From the cell containing the given text, extract its center point as [x, y] coordinate. 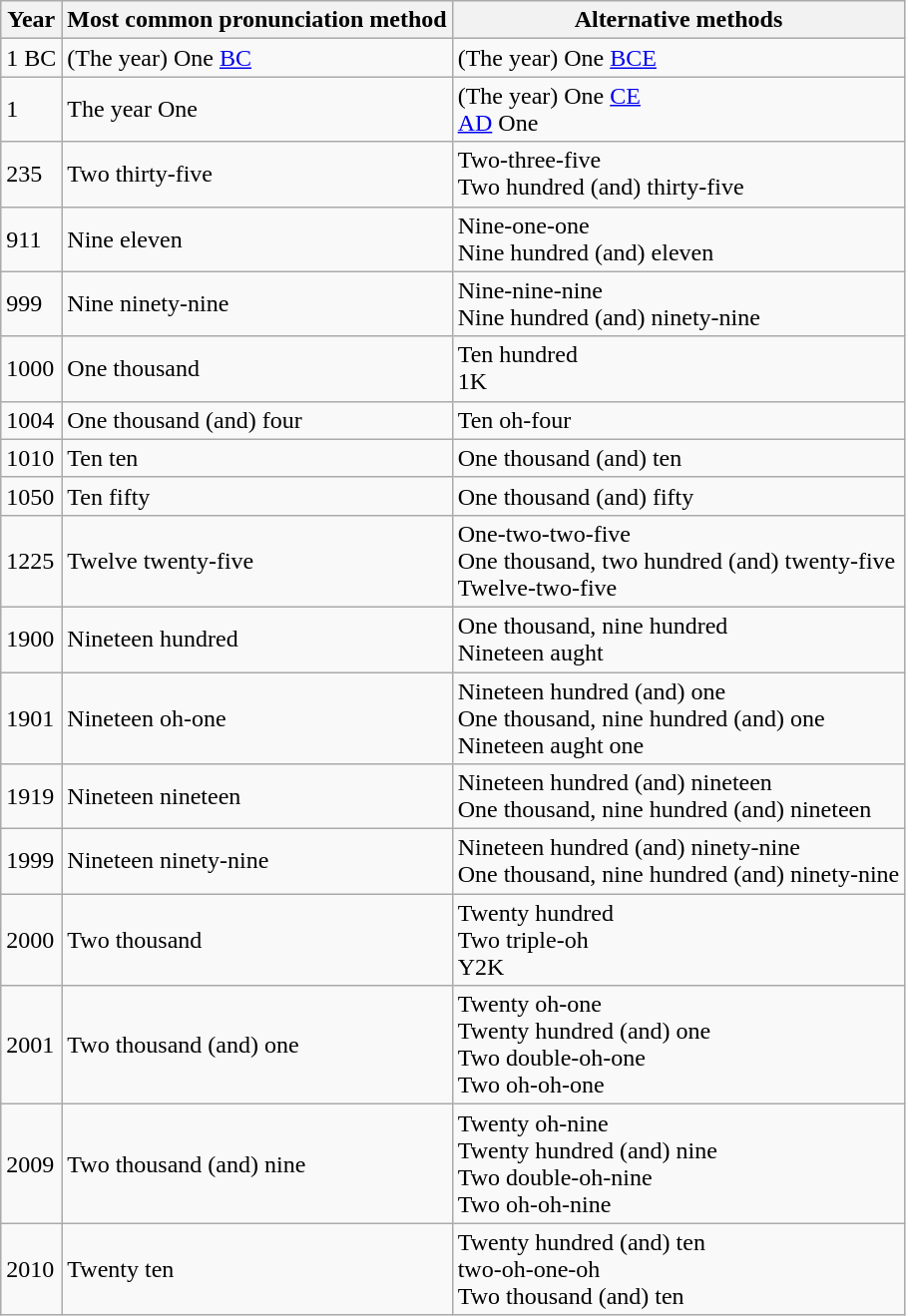
Two thousand (and) nine [257, 1163]
Twenty hundred (and) ten two-oh-one-oh Two thousand (and) ten [679, 1269]
Ten ten [257, 458]
Alternative methods [679, 20]
One thousand (and) fifty [679, 496]
2001 [32, 1046]
(The year) One BCE [679, 58]
One thousand (and) four [257, 420]
(The year) One CEAD One [679, 110]
Nineteen hundred (and) one One thousand, nine hundred (and) one Nineteen aught one [679, 718]
999 [32, 303]
One thousand, nine hundred Nineteen aught [679, 639]
Nineteen ninety-nine [257, 862]
1999 [32, 862]
Nineteen nineteen [257, 796]
911 [32, 239]
Two-three-five Two hundred (and) thirty-five [679, 174]
Ten hundred 1K [679, 369]
1050 [32, 496]
2010 [32, 1269]
Two thousand (and) one [257, 1046]
1 [32, 110]
Twenty oh-nine Twenty hundred (and) nine Two double-oh-nine Two oh-oh-nine [679, 1163]
Nine-nine-nine Nine hundred (and) ninety-nine [679, 303]
Twenty oh-one Twenty hundred (and) one Two double-oh-one Two oh-oh-one [679, 1046]
Twenty hundred Two triple-oh Y2K [679, 940]
1 BC [32, 58]
Ten fifty [257, 496]
Nine-one-one Nine hundred (and) eleven [679, 239]
One thousand (and) ten [679, 458]
2009 [32, 1163]
1225 [32, 561]
Year [32, 20]
Ten oh-four [679, 420]
One-two-two-five One thousand, two hundred (and) twenty-five Twelve-two-five [679, 561]
Twelve twenty-five [257, 561]
1919 [32, 796]
Two thirty-five [257, 174]
Nineteen oh-one [257, 718]
Nineteen hundred (and) nineteen One thousand, nine hundred (and) nineteen [679, 796]
2000 [32, 940]
1901 [32, 718]
235 [32, 174]
1000 [32, 369]
1900 [32, 639]
Nineteen hundred [257, 639]
Two thousand [257, 940]
Nine eleven [257, 239]
1004 [32, 420]
The year One [257, 110]
Nine ninety-nine [257, 303]
Nineteen hundred (and) ninety-nine One thousand, nine hundred (and) ninety-nine [679, 862]
One thousand [257, 369]
Most common pronunciation method [257, 20]
(The year) One BC [257, 58]
1010 [32, 458]
Twenty ten [257, 1269]
